Locate the cell with the specified text and output its [X, Y] center coordinate. 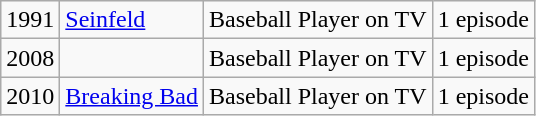
Breaking Bad [132, 96]
2010 [30, 96]
Seinfeld [132, 20]
2008 [30, 58]
1991 [30, 20]
